Pinpoint the cell where the given text exists, returning its [x, y] midpoint coordinate. 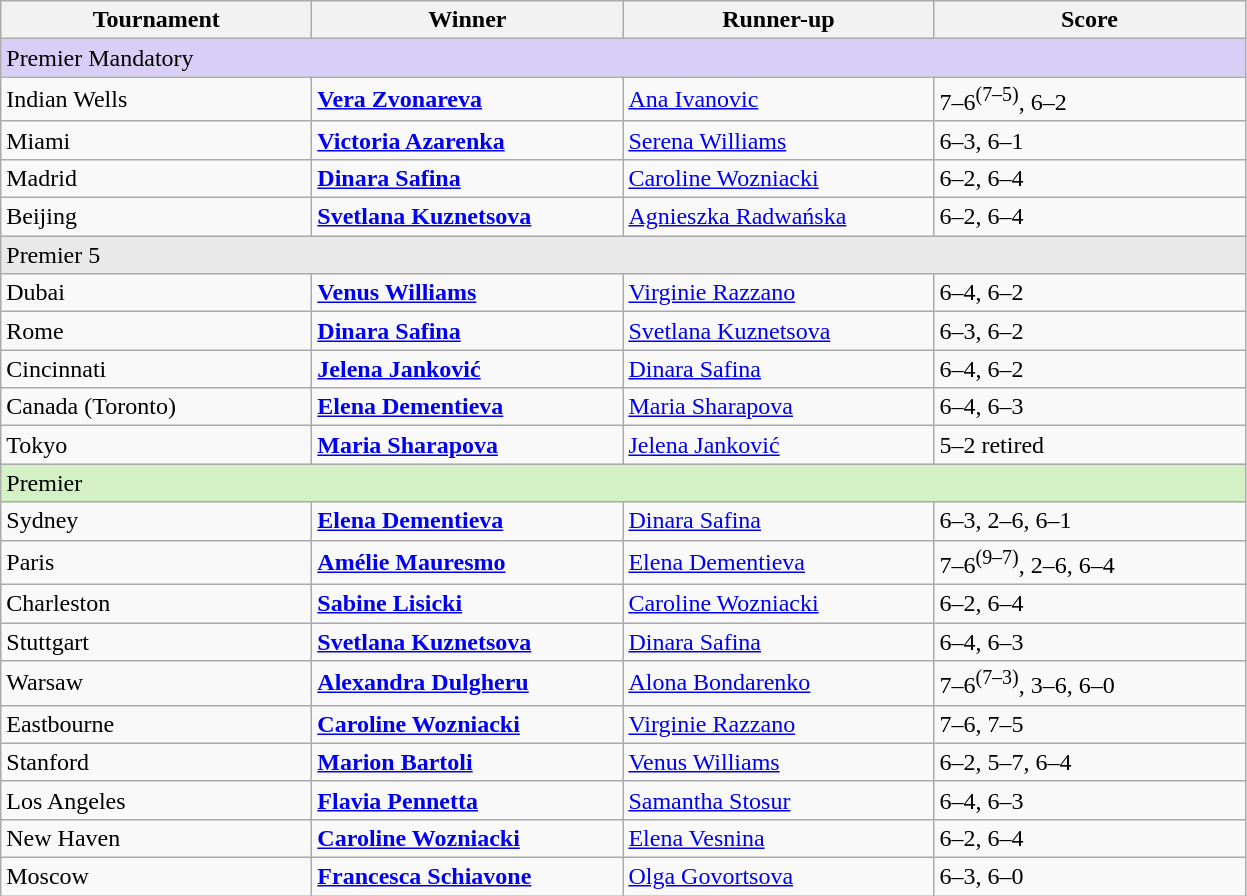
Cincinnati [156, 369]
Serena Williams [778, 140]
Premier Mandatory [623, 58]
Madrid [156, 178]
6–3, 6–0 [1090, 877]
Marion Bartoli [468, 762]
Premier [623, 483]
Alexandra Dulgheru [468, 684]
Rome [156, 331]
Stuttgart [156, 642]
New Haven [156, 839]
Miami [156, 140]
Flavia Pennetta [468, 800]
Dubai [156, 293]
7–6(7–3), 3–6, 6–0 [1090, 684]
Victoria Azarenka [468, 140]
Winner [468, 20]
7–6, 7–5 [1090, 724]
Beijing [156, 217]
Sydney [156, 521]
Stanford [156, 762]
5–2 retired [1090, 445]
Tournament [156, 20]
Amélie Mauresmo [468, 562]
Moscow [156, 877]
Premier 5 [623, 255]
6–2, 5–7, 6–4 [1090, 762]
Indian Wells [156, 100]
Canada (Toronto) [156, 407]
Francesca Schiavone [468, 877]
Tokyo [156, 445]
6–3, 6–2 [1090, 331]
Vera Zvonareva [468, 100]
Olga Govortsova [778, 877]
Sabine Lisicki [468, 604]
Ana Ivanovic [778, 100]
Samantha Stosur [778, 800]
Eastbourne [156, 724]
6–3, 2–6, 6–1 [1090, 521]
7–6(9–7), 2–6, 6–4 [1090, 562]
6–3, 6–1 [1090, 140]
Runner-up [778, 20]
Charleston [156, 604]
Alona Bondarenko [778, 684]
7–6(7–5), 6–2 [1090, 100]
Los Angeles [156, 800]
Elena Vesnina [778, 839]
Agnieszka Radwańska [778, 217]
Paris [156, 562]
Warsaw [156, 684]
Score [1090, 20]
